Search for the cell housing the specified text and yield its [X, Y] center coordinate. 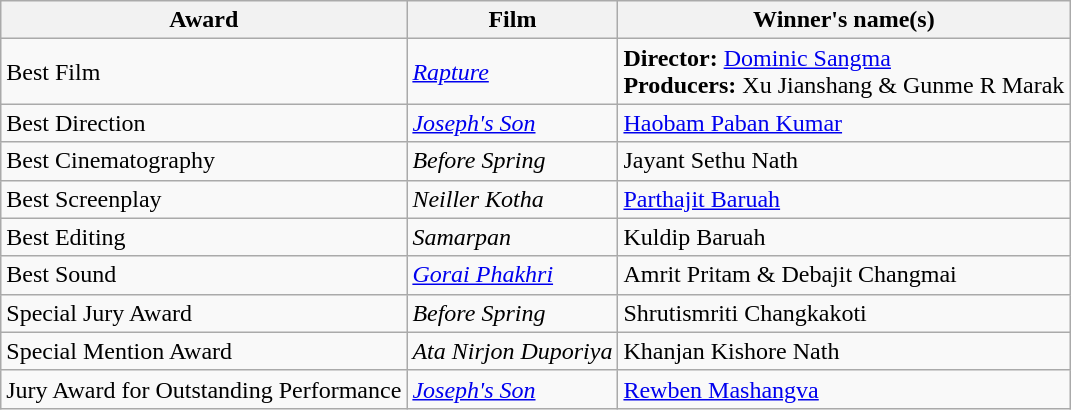
Jayant Sethu Nath [844, 161]
Award [204, 20]
Jury Award for Outstanding Performance [204, 389]
Film [512, 20]
Best Screenplay [204, 199]
Special Mention Award [204, 351]
Gorai Phakhri [512, 275]
Best Cinematography [204, 161]
Haobam Paban Kumar [844, 123]
Parthajit Baruah [844, 199]
Director: Dominic SangmaProducers: Xu Jianshang & Gunme R Marak [844, 72]
Best Sound [204, 275]
Rewben Mashangva [844, 389]
Shrutismriti Changkakoti [844, 313]
Neiller Kotha [512, 199]
Winner's name(s) [844, 20]
Kuldip Baruah [844, 237]
Ata Nirjon Duporiya [512, 351]
Rapture [512, 72]
Khanjan Kishore Nath [844, 351]
Special Jury Award [204, 313]
Best Editing [204, 237]
Best Film [204, 72]
Amrit Pritam & Debajit Changmai [844, 275]
Samarpan [512, 237]
Best Direction [204, 123]
